Provide the (x, y) coordinate of the cell's center where the given text is located.  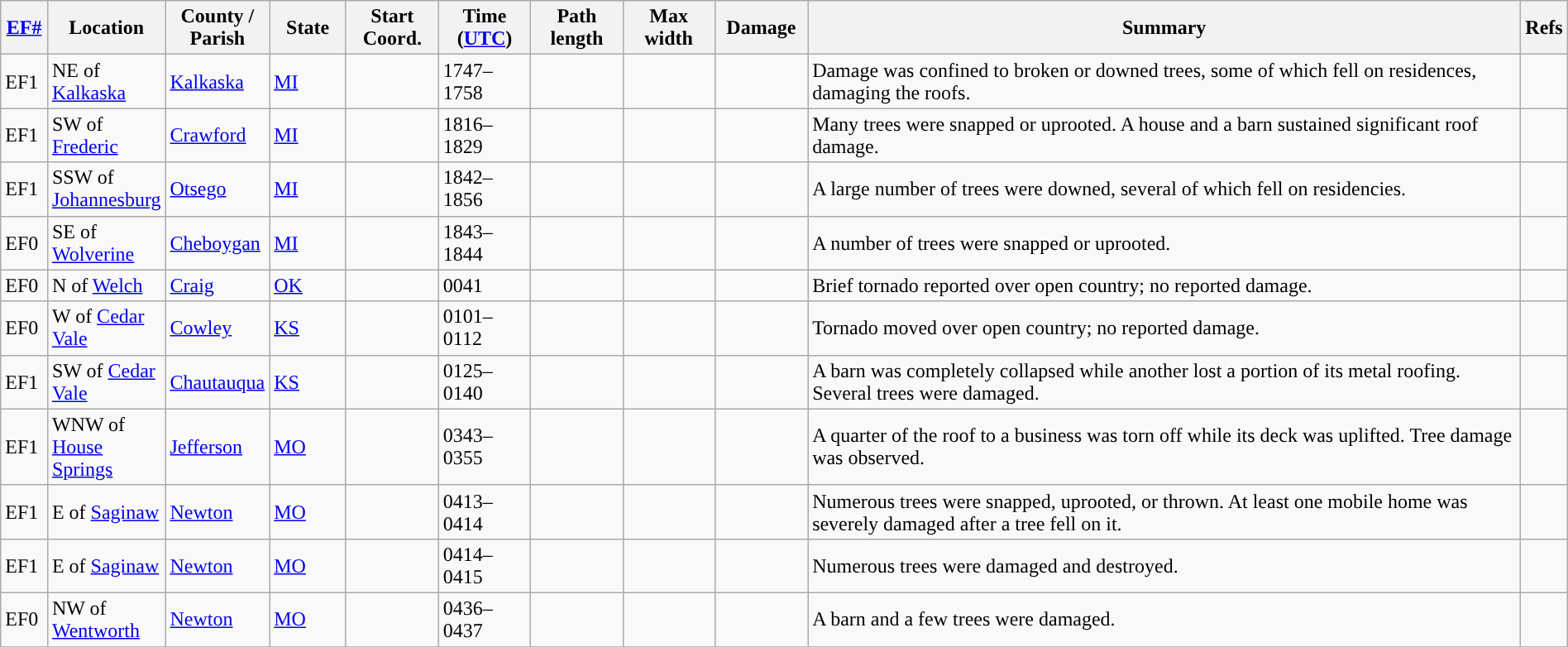
SW of Frederic (106, 136)
Otsego (218, 189)
Time (UTC) (485, 28)
0125–0140 (485, 382)
0343–0355 (485, 447)
Max width (668, 28)
Path length (577, 28)
Chautauqua (218, 382)
Numerous trees were snapped, uprooted, or thrown. At least one mobile home was severely damaged after a tree fell on it. (1164, 511)
County / Parish (218, 28)
N of Welch (106, 285)
A quarter of the roof to a business was torn off while its deck was uplifted. Tree damage was observed. (1164, 447)
SSW of Johannesburg (106, 189)
Damage was confined to broken or downed trees, some of which fell on residences, damaging the roofs. (1164, 81)
W of Cedar Vale (106, 328)
Many trees were snapped or uprooted. A house and a barn sustained significant roof damage. (1164, 136)
0414–0415 (485, 566)
WNW of House Springs (106, 447)
SW of Cedar Vale (106, 382)
SE of Wolverine (106, 243)
Summary (1164, 28)
Start Coord. (392, 28)
Cheboygan (218, 243)
A large number of trees were downed, several of which fell on residencies. (1164, 189)
Brief tornado reported over open country; no reported damage. (1164, 285)
1843–1844 (485, 243)
Craig (218, 285)
Jefferson (218, 447)
EF# (25, 28)
0413–0414 (485, 511)
NE of Kalkaska (106, 81)
1842–1856 (485, 189)
0436–0437 (485, 619)
NW of Wentworth (106, 619)
Numerous trees were damaged and destroyed. (1164, 566)
Damage (761, 28)
A barn was completely collapsed while another lost a portion of its metal roofing. Several trees were damaged. (1164, 382)
Cowley (218, 328)
Refs (1544, 28)
Kalkaska (218, 81)
Location (106, 28)
Crawford (218, 136)
0101–0112 (485, 328)
1816–1829 (485, 136)
1747–1758 (485, 81)
A number of trees were snapped or uprooted. (1164, 243)
State (308, 28)
Tornado moved over open country; no reported damage. (1164, 328)
OK (308, 285)
0041 (485, 285)
A barn and a few trees were damaged. (1164, 619)
